Identify which cell holds the provided text, then report its [x, y] central coordinate. 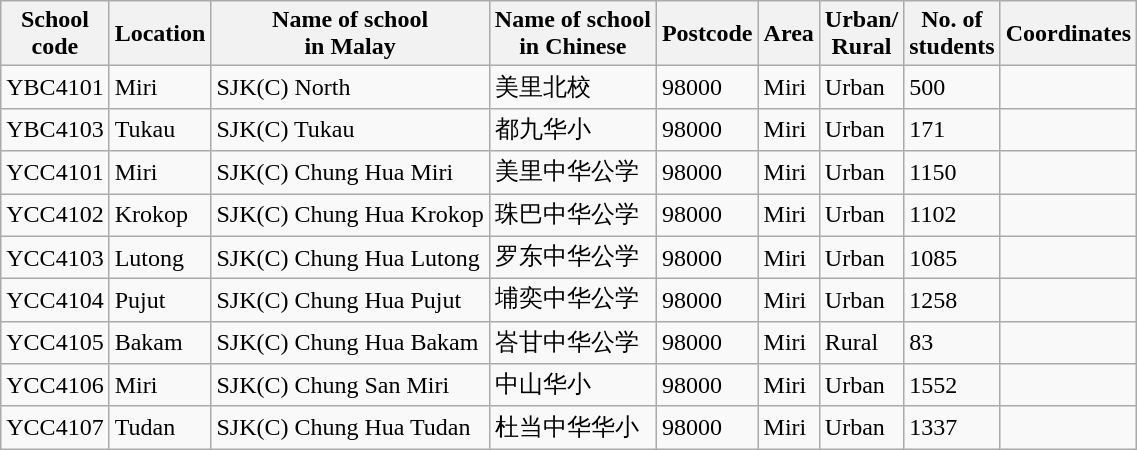
美里中华公学 [572, 172]
Tudan [160, 428]
珠巴中华公学 [572, 216]
Coordinates [1068, 34]
SJK(C) Tukau [350, 130]
杜当中华华小 [572, 428]
Location [160, 34]
SJK(C) Chung Hua Tudan [350, 428]
峇甘中华公学 [572, 342]
Pujut [160, 300]
SJK(C) Chung San Miri [350, 386]
SJK(C) Chung Hua Miri [350, 172]
Name of schoolin Malay [350, 34]
Rural [861, 342]
罗东中华公学 [572, 258]
SJK(C) Chung Hua Krokop [350, 216]
Krokop [160, 216]
YBC4103 [55, 130]
YCC4101 [55, 172]
YCC4102 [55, 216]
SJK(C) Chung Hua Bakam [350, 342]
Tukau [160, 130]
Area [788, 34]
1552 [952, 386]
171 [952, 130]
Schoolcode [55, 34]
美里北校 [572, 88]
YCC4103 [55, 258]
YCC4107 [55, 428]
No. ofstudents [952, 34]
YCC4104 [55, 300]
1258 [952, 300]
Urban/Rural [861, 34]
SJK(C) Chung Hua Pujut [350, 300]
500 [952, 88]
中山华小 [572, 386]
Lutong [160, 258]
都九华小 [572, 130]
1102 [952, 216]
YCC4106 [55, 386]
SJK(C) Chung Hua Lutong [350, 258]
YBC4101 [55, 88]
83 [952, 342]
SJK(C) North [350, 88]
埔奕中华公学 [572, 300]
1337 [952, 428]
YCC4105 [55, 342]
Name of schoolin Chinese [572, 34]
1085 [952, 258]
Postcode [707, 34]
Bakam [160, 342]
1150 [952, 172]
